Determine the [x, y] coordinate at the center of the cell enclosing the given text.  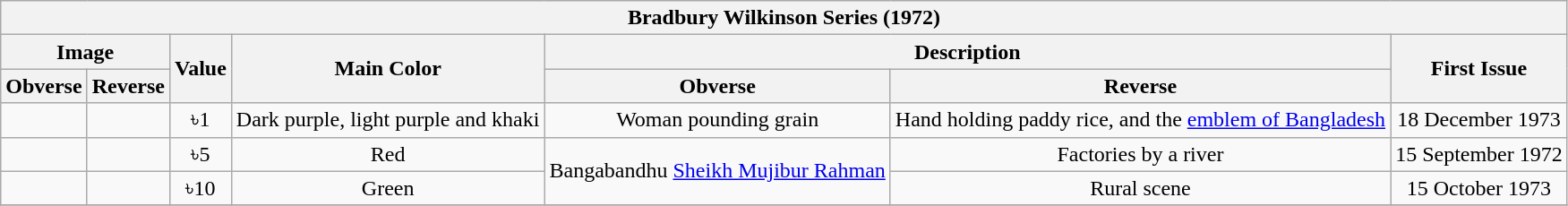
Bangabandhu Sheikh Mujibur Rahman [717, 171]
15 September 1972 [1479, 154]
Main Color [388, 69]
Factories by a river [1140, 154]
Hand holding paddy rice, and the emblem of Bangladesh [1140, 120]
Image [86, 52]
18 December 1973 [1479, 120]
First Issue [1479, 69]
৳10 [201, 188]
Green [388, 188]
Description [967, 52]
Value [201, 69]
Woman pounding grain [717, 120]
Dark purple, light purple and khaki [388, 120]
৳1 [201, 120]
৳5 [201, 154]
Rural scene [1140, 188]
15 October 1973 [1479, 188]
Bradbury Wilkinson Series (1972) [784, 18]
Red [388, 154]
